Identify which cell holds the provided text, then report its (X, Y) central coordinate. 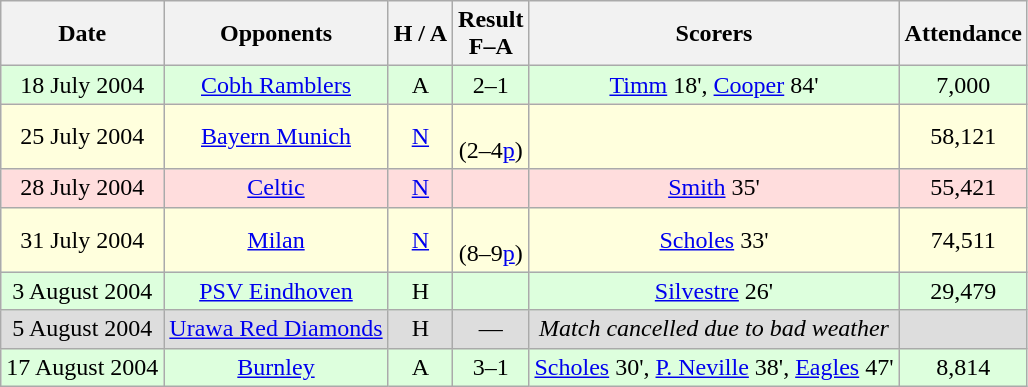
74,511 (963, 240)
28 July 2004 (82, 188)
Date (82, 34)
3–1 (491, 367)
Match cancelled due to bad weather (714, 329)
Scholes 33' (714, 240)
55,421 (963, 188)
Attendance (963, 34)
31 July 2004 (82, 240)
H / A (420, 34)
29,479 (963, 291)
25 July 2004 (82, 136)
Urawa Red Diamonds (276, 329)
Bayern Munich (276, 136)
2–1 (491, 85)
Opponents (276, 34)
17 August 2004 (82, 367)
Timm 18', Cooper 84' (714, 85)
— (491, 329)
PSV Eindhoven (276, 291)
5 August 2004 (82, 329)
Silvestre 26' (714, 291)
Cobh Ramblers (276, 85)
Smith 35' (714, 188)
Burnley (276, 367)
ResultF–A (491, 34)
Scholes 30', P. Neville 38', Eagles 47' (714, 367)
Scorers (714, 34)
7,000 (963, 85)
58,121 (963, 136)
8,814 (963, 367)
Milan (276, 240)
Celtic (276, 188)
(8–9p) (491, 240)
(2–4p) (491, 136)
3 August 2004 (82, 291)
18 July 2004 (82, 85)
